Extract the (X, Y) coordinate from the center of the cell holding the provided text.  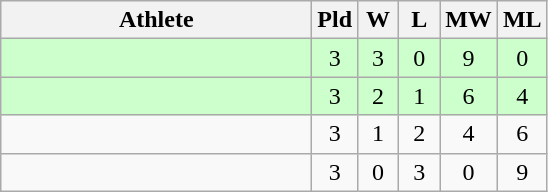
MW (469, 20)
Pld (335, 20)
L (420, 20)
W (378, 20)
Athlete (156, 20)
ML (522, 20)
